Find where the given text appears and provide that cell's center as [X, Y] coordinate. 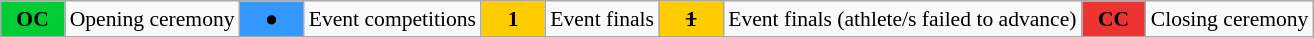
Event finals (athlete/s failed to advance) [902, 19]
CC [1114, 19]
● [272, 19]
Opening ceremony [152, 19]
Closing ceremony [1230, 19]
Event competitions [392, 19]
Event finals [602, 19]
OC [32, 19]
